Identify which cell holds the provided text, then report its [x, y] central coordinate. 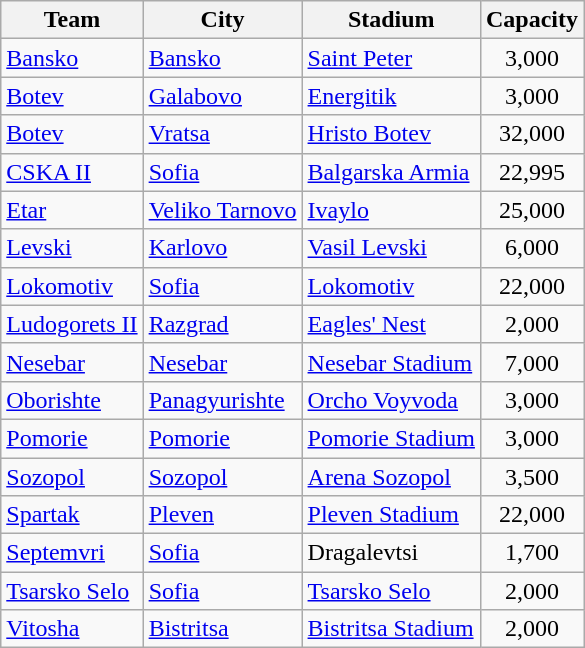
Dragalevtsi [391, 553]
Vasil Levski [391, 248]
Pomorie Stadium [391, 438]
1,700 [532, 553]
22,995 [532, 172]
CSKA II [72, 172]
Oborishte [72, 400]
Karlovo [222, 248]
Orcho Voyvoda [391, 400]
Nesebar Stadium [391, 362]
Spartak [72, 515]
City [222, 20]
Vratsa [222, 134]
Galabovo [222, 96]
Panagyurishte [222, 400]
Etar [72, 210]
Team [72, 20]
Stadium [391, 20]
Pleven Stadium [391, 515]
Ludogorets II [72, 324]
Energitik [391, 96]
Eagles' Nest [391, 324]
3,500 [532, 477]
Hristo Botev [391, 134]
Bistritsa Stadium [391, 629]
Levski [72, 248]
Veliko Tarnovo [222, 210]
Razgrad [222, 324]
Capacity [532, 20]
Septemvri [72, 553]
Arena Sozopol [391, 477]
32,000 [532, 134]
Balgarska Armia [391, 172]
Ivaylo [391, 210]
6,000 [532, 248]
Bistritsa [222, 629]
Pleven [222, 515]
7,000 [532, 362]
Vitosha [72, 629]
Saint Peter [391, 58]
25,000 [532, 210]
